Determine the [x, y] coordinate at the center of the cell enclosing the given text.  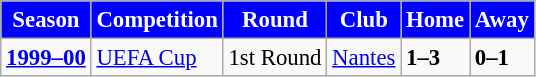
Season [46, 20]
Away [502, 20]
Competition [157, 20]
0–1 [502, 58]
1st Round [275, 58]
Home [436, 20]
Round [275, 20]
UEFA Cup [157, 58]
Club [364, 20]
1–3 [436, 58]
1999–00 [46, 58]
Nantes [364, 58]
